Provide the (x, y) coordinate of the cell's center where the given text is located.  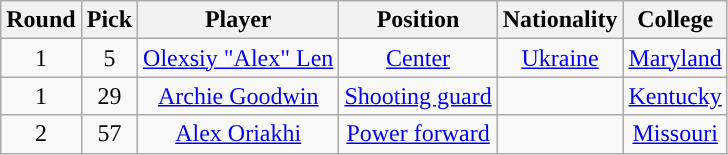
Alex Oriakhi (238, 134)
Archie Goodwin (238, 96)
Kentucky (675, 96)
Power forward (418, 134)
Maryland (675, 58)
Player (238, 20)
29 (109, 96)
Shooting guard (418, 96)
Olexsiy "Alex" Len (238, 58)
Round (41, 20)
57 (109, 134)
College (675, 20)
2 (41, 134)
Nationality (560, 20)
Center (418, 58)
Pick (109, 20)
Position (418, 20)
Ukraine (560, 58)
Missouri (675, 134)
5 (109, 58)
